Output the (X, Y) coordinate of the center of the cell containing the given text.  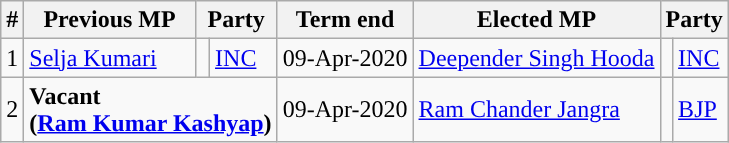
BJP (701, 110)
Previous MP (110, 20)
1 (12, 58)
Elected MP (536, 20)
Selja Kumari (110, 58)
Deepender Singh Hooda (536, 58)
Ram Chander Jangra (536, 110)
2 (12, 110)
Vacant (Ram Kumar Kashyap) (150, 110)
# (12, 20)
Term end (345, 20)
